Determine the [x, y] coordinate at the center of the cell enclosing the given text.  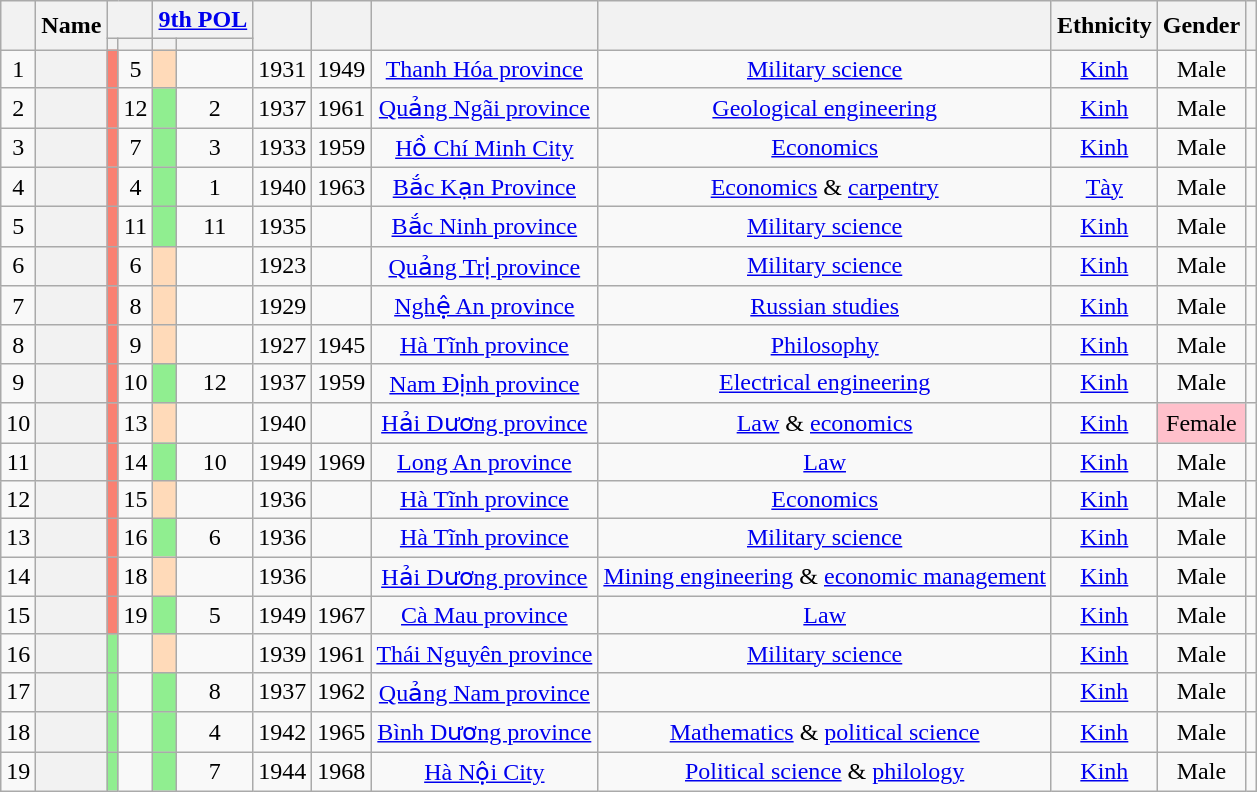
Quảng Ngãi province [484, 108]
Electrical engineering [825, 383]
Mathematics & political science [825, 732]
Tày [1104, 187]
Gender [1201, 26]
Geological engineering [825, 108]
Name [72, 26]
1935 [282, 227]
1969 [342, 461]
Bình Dương province [484, 732]
Nghệ An province [484, 306]
Quảng Nam province [484, 692]
17 [18, 692]
1945 [342, 344]
1967 [342, 615]
Hà Nội City [484, 772]
Nam Định province [484, 383]
1923 [282, 266]
Thái Nguyên province [484, 653]
Long An province [484, 461]
Ethnicity [1104, 26]
Bắc Ninh province [484, 227]
Thanh Hóa province [484, 69]
1939 [282, 653]
1927 [282, 344]
Economics & carpentry [825, 187]
1968 [342, 772]
1965 [342, 732]
Russian studies [825, 306]
Female [1201, 423]
Cà Mau province [484, 615]
1933 [282, 148]
1963 [342, 187]
Bắc Kạn Province [484, 187]
Philosophy [825, 344]
1929 [282, 306]
Political science & philology [825, 772]
1942 [282, 732]
Mining engineering & economic management [825, 577]
Hồ Chí Minh City [484, 148]
1962 [342, 692]
9th POL [203, 20]
Quảng Trị province [484, 266]
1931 [282, 69]
Law & economics [825, 423]
1944 [282, 772]
